Find where the given text appears and provide that cell's center as [x, y] coordinate. 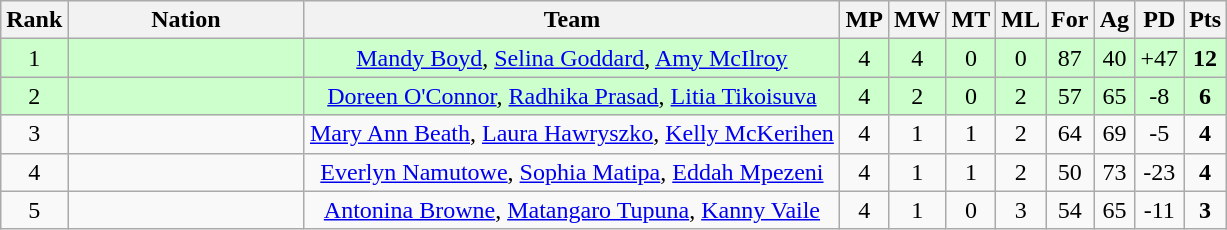
Mandy Boyd, Selina Goddard, Amy McIlroy [572, 58]
For [1070, 20]
Everlyn Namutowe, Sophia Matipa, Eddah Mpezeni [572, 172]
Pts [1206, 20]
-5 [1160, 134]
12 [1206, 58]
MW [917, 20]
64 [1070, 134]
Antonina Browne, Matangaro Tupuna, Kanny Vaile [572, 210]
5 [34, 210]
Doreen O'Connor, Radhika Prasad, Litia Tikoisuva [572, 96]
Ag [1114, 20]
40 [1114, 58]
-23 [1160, 172]
Nation [186, 20]
MP [864, 20]
Rank [34, 20]
ML [1021, 20]
-11 [1160, 210]
57 [1070, 96]
-8 [1160, 96]
PD [1160, 20]
73 [1114, 172]
50 [1070, 172]
+47 [1160, 58]
Team [572, 20]
87 [1070, 58]
6 [1206, 96]
MT [971, 20]
69 [1114, 134]
54 [1070, 210]
Mary Ann Beath, Laura Hawryszko, Kelly McKerihen [572, 134]
